Determine the [X, Y] coordinate at the center of the cell enclosing the given text.  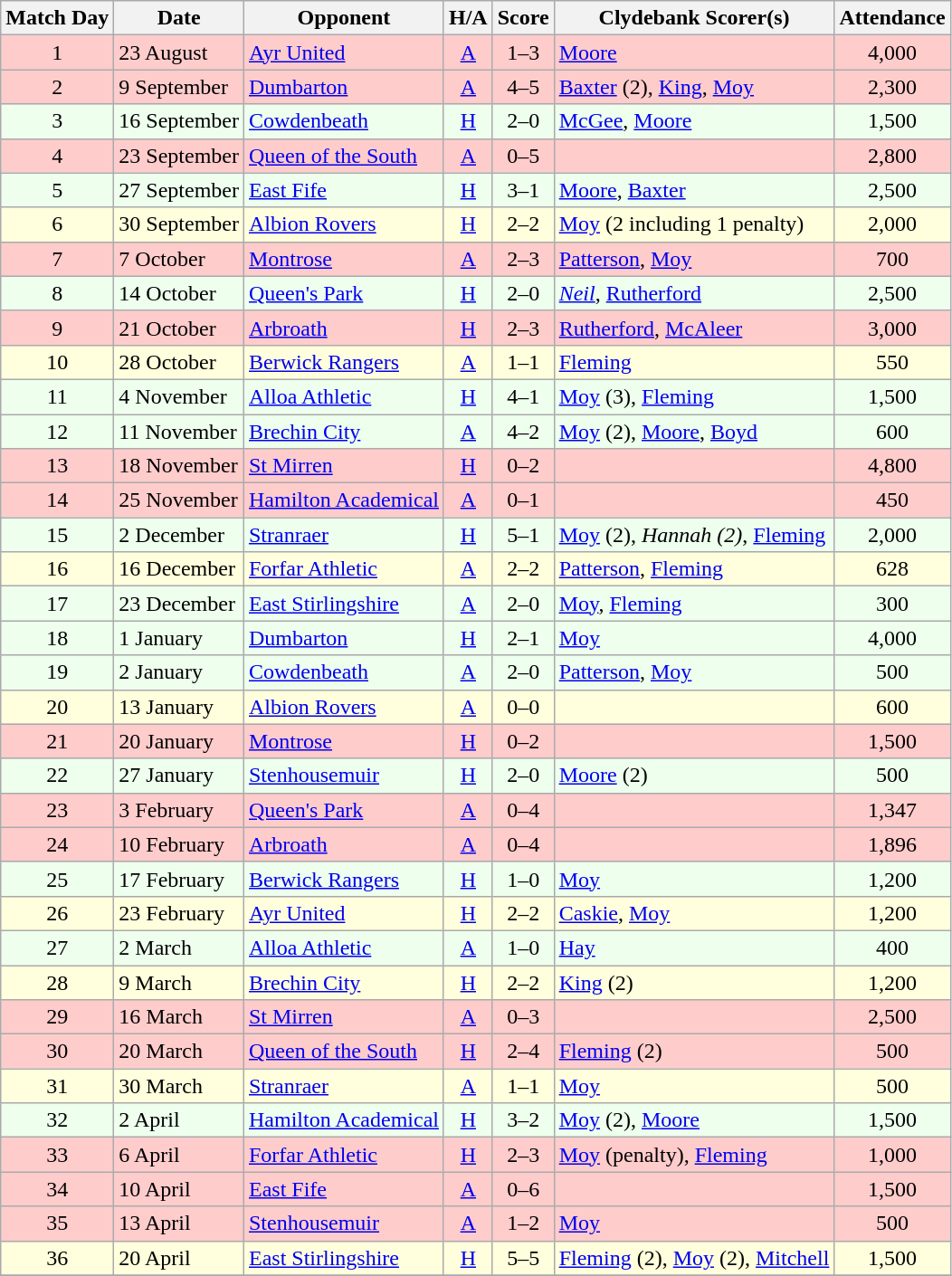
17 [58, 604]
33 [58, 1155]
2–4 [523, 1052]
6 [58, 224]
24 [58, 844]
16 [58, 569]
700 [892, 259]
10 February [179, 844]
3 February [179, 810]
400 [892, 947]
1 January [179, 638]
7 [58, 259]
4–2 [523, 432]
1,347 [892, 810]
29 [58, 1017]
21 October [179, 328]
13 January [179, 707]
27 [58, 947]
Rutherford, McAleer [694, 328]
13 [58, 466]
23 September [179, 156]
628 [892, 569]
Moy (2), Hannah (2), Fleming [694, 535]
5–1 [523, 535]
5 [58, 190]
13 April [179, 1224]
2 December [179, 535]
0–6 [523, 1189]
Match Day [58, 18]
6 April [179, 1155]
2 March [179, 947]
4 November [179, 396]
9 [58, 328]
Moore (2) [694, 776]
25 [58, 879]
Baxter (2), King, Moy [694, 87]
1–2 [523, 1224]
Moy (3), Fleming [694, 396]
14 October [179, 293]
3 [58, 121]
9 September [179, 87]
Moore, Baxter [694, 190]
1–3 [523, 52]
4 [58, 156]
0–1 [523, 500]
2,300 [892, 87]
3–2 [523, 1120]
23 February [179, 913]
550 [892, 362]
23 August [179, 52]
11 [58, 396]
H/A [468, 18]
Moore [694, 52]
Score [523, 18]
18 [58, 638]
King (2) [694, 982]
28 October [179, 362]
20 April [179, 1258]
20 January [179, 741]
2 April [179, 1120]
3,000 [892, 328]
23 [58, 810]
30 September [179, 224]
27 September [179, 190]
10 [58, 362]
20 March [179, 1052]
1 [58, 52]
3–1 [523, 190]
23 December [179, 604]
21 [58, 741]
34 [58, 1189]
22 [58, 776]
12 [58, 432]
2 January [179, 672]
26 [58, 913]
20 [58, 707]
10 April [179, 1189]
2,800 [892, 156]
Clydebank Scorer(s) [694, 18]
4–5 [523, 87]
Moy (2 including 1 penalty) [694, 224]
9 March [179, 982]
30 March [179, 1086]
2 [58, 87]
Hay [694, 947]
2–1 [523, 638]
Patterson, Fleming [694, 569]
11 November [179, 432]
4,800 [892, 466]
7 October [179, 259]
16 September [179, 121]
Fleming (2) [694, 1052]
25 November [179, 500]
4–1 [523, 396]
14 [58, 500]
28 [58, 982]
35 [58, 1224]
0–0 [523, 707]
Fleming [694, 362]
30 [58, 1052]
18 November [179, 466]
19 [58, 672]
Fleming (2), Moy (2), Mitchell [694, 1258]
16 December [179, 569]
Opponent [344, 18]
36 [58, 1258]
15 [58, 535]
16 March [179, 1017]
Caskie, Moy [694, 913]
32 [58, 1120]
27 January [179, 776]
Attendance [892, 18]
Moy (penalty), Fleming [694, 1155]
1,000 [892, 1155]
17 February [179, 879]
Neil, Rutherford [694, 293]
1,896 [892, 844]
Moy, Fleming [694, 604]
0–5 [523, 156]
450 [892, 500]
McGee, Moore [694, 121]
31 [58, 1086]
Moy (2), Moore, Boyd [694, 432]
300 [892, 604]
Date [179, 18]
0–3 [523, 1017]
5–5 [523, 1258]
Moy (2), Moore [694, 1120]
8 [58, 293]
